Locate the cell with the specified text and output its [x, y] center coordinate. 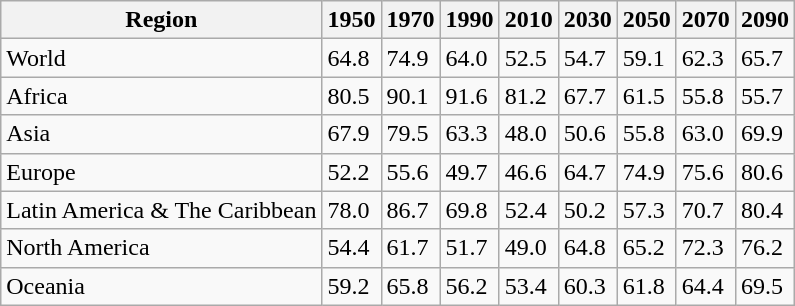
80.5 [352, 96]
80.6 [764, 172]
50.2 [588, 210]
65.7 [764, 58]
69.5 [764, 286]
Europe [162, 172]
1970 [410, 20]
2030 [588, 20]
55.7 [764, 96]
Africa [162, 96]
78.0 [352, 210]
91.6 [470, 96]
67.7 [588, 96]
Oceania [162, 286]
Region [162, 20]
64.7 [588, 172]
50.6 [588, 134]
Latin America & The Caribbean [162, 210]
2010 [528, 20]
75.6 [706, 172]
2090 [764, 20]
61.5 [646, 96]
52.2 [352, 172]
76.2 [764, 248]
90.1 [410, 96]
49.7 [470, 172]
81.2 [528, 96]
61.7 [410, 248]
86.7 [410, 210]
59.1 [646, 58]
63.0 [706, 134]
72.3 [706, 248]
60.3 [588, 286]
67.9 [352, 134]
2070 [706, 20]
59.2 [352, 286]
54.4 [352, 248]
51.7 [470, 248]
63.3 [470, 134]
79.5 [410, 134]
64.0 [470, 58]
2050 [646, 20]
54.7 [588, 58]
49.0 [528, 248]
1950 [352, 20]
53.4 [528, 286]
52.4 [528, 210]
62.3 [706, 58]
80.4 [764, 210]
70.7 [706, 210]
65.2 [646, 248]
46.6 [528, 172]
65.8 [410, 286]
69.9 [764, 134]
1990 [470, 20]
North America [162, 248]
48.0 [528, 134]
56.2 [470, 286]
64.4 [706, 286]
61.8 [646, 286]
55.6 [410, 172]
57.3 [646, 210]
World [162, 58]
52.5 [528, 58]
Asia [162, 134]
69.8 [470, 210]
